Search for the cell housing the specified text and yield its [x, y] center coordinate. 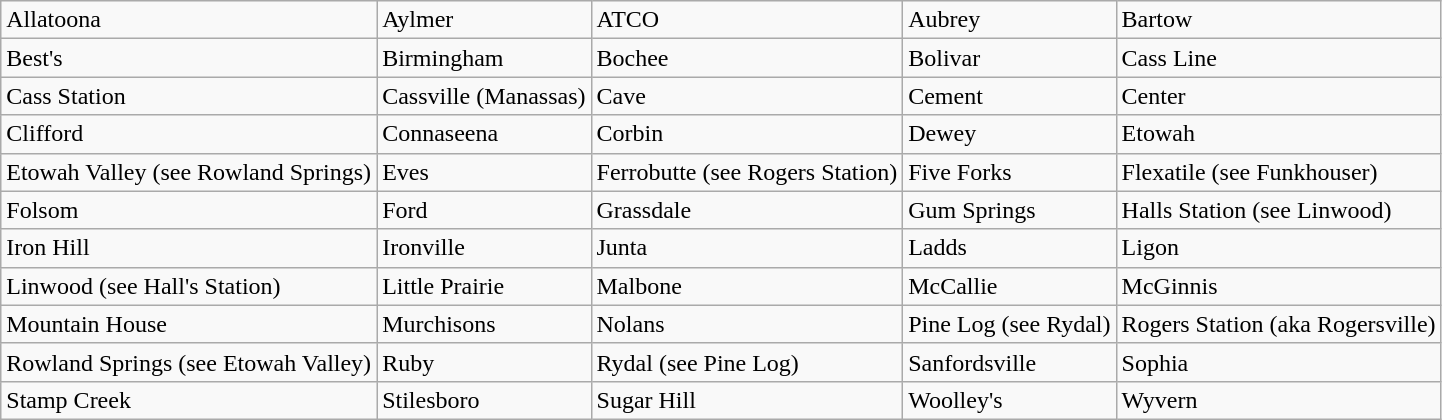
Eves [484, 172]
Best's [189, 58]
Sophia [1278, 362]
Sugar Hill [747, 400]
Bartow [1278, 20]
Clifford [189, 134]
Center [1278, 96]
Gum Springs [1010, 210]
Birmingham [484, 58]
Etowah Valley (see Rowland Springs) [189, 172]
Junta [747, 248]
Ligon [1278, 248]
Iron Hill [189, 248]
Connaseena [484, 134]
Wyvern [1278, 400]
Rogers Station (aka Rogersville) [1278, 324]
Malbone [747, 286]
Pine Log (see Rydal) [1010, 324]
Flexatile (see Funkhouser) [1278, 172]
Cement [1010, 96]
Little Prairie [484, 286]
Etowah [1278, 134]
McGinnis [1278, 286]
Linwood (see Hall's Station) [189, 286]
Folsom [189, 210]
Nolans [747, 324]
ATCO [747, 20]
Murchisons [484, 324]
Rowland Springs (see Etowah Valley) [189, 362]
Cass Line [1278, 58]
Grassdale [747, 210]
Stilesboro [484, 400]
Bolivar [1010, 58]
Ferrobutte (see Rogers Station) [747, 172]
Cave [747, 96]
Ford [484, 210]
Stamp Creek [189, 400]
Ruby [484, 362]
Woolley's [1010, 400]
Corbin [747, 134]
McCallie [1010, 286]
Ladds [1010, 248]
Five Forks [1010, 172]
Aylmer [484, 20]
Cass Station [189, 96]
Allatoona [189, 20]
Cassville (Manassas) [484, 96]
Sanfordsville [1010, 362]
Rydal (see Pine Log) [747, 362]
Mountain House [189, 324]
Ironville [484, 248]
Bochee [747, 58]
Dewey [1010, 134]
Halls Station (see Linwood) [1278, 210]
Aubrey [1010, 20]
